Output the (x, y) coordinate of the center of the cell containing the given text.  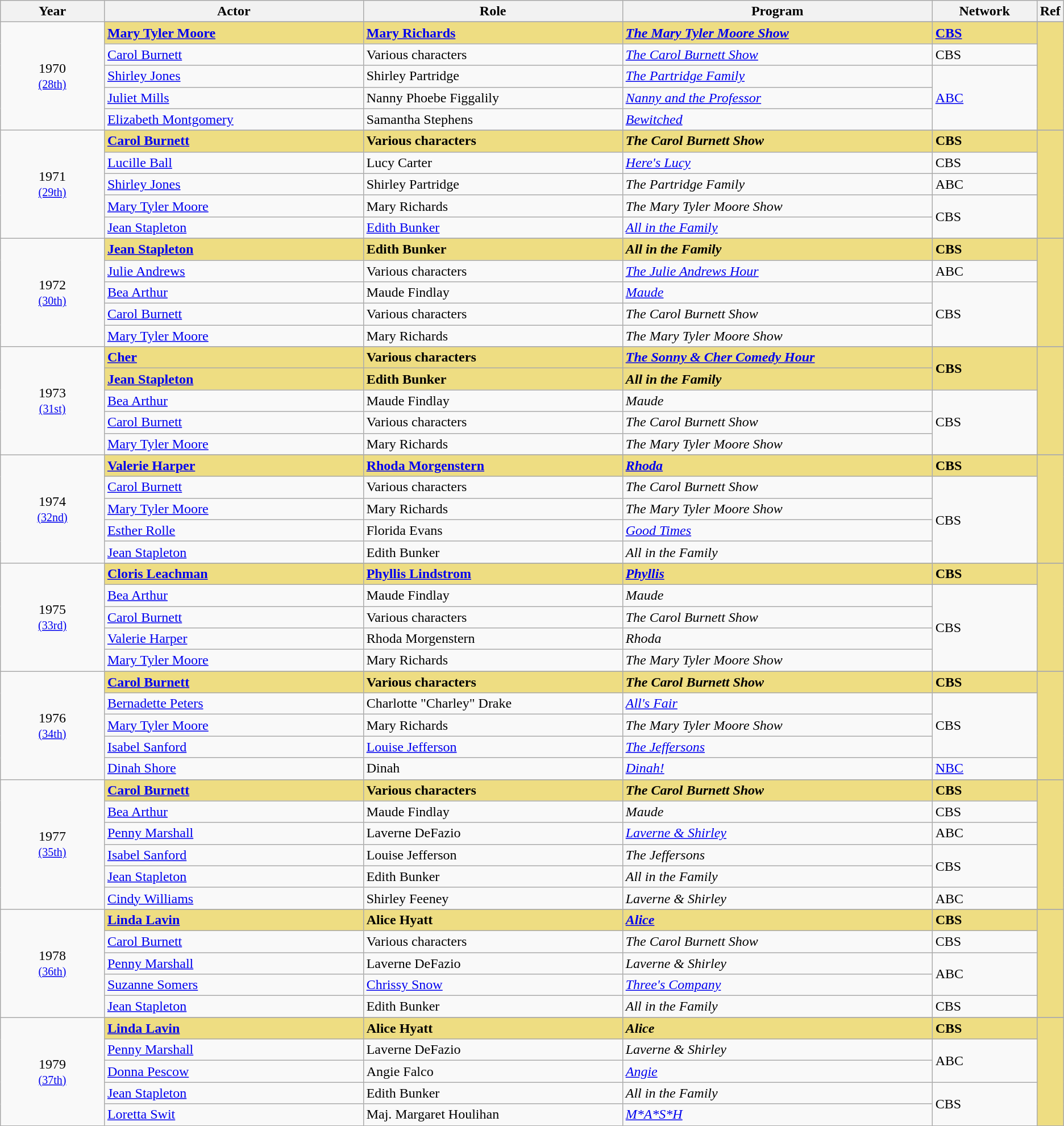
Actor (234, 11)
Loretta Swit (234, 1115)
Lucille Ball (234, 163)
Elizabeth Montgomery (234, 119)
Dinah (493, 768)
Esther Rolle (234, 530)
Nanny and the Professor (778, 98)
Florida Evans (493, 530)
Lucy Carter (493, 163)
Dinah! (778, 768)
Cher (234, 358)
Donna Pescow (234, 1071)
Network (984, 11)
1971 (29th) (52, 184)
1974 (32nd) (52, 509)
1972 (30th) (52, 292)
Program (778, 11)
The Sonny & Cher Comedy Hour (778, 358)
1977 (35th) (52, 844)
M*A*S*H (778, 1115)
Cindy Williams (234, 898)
Dinah Shore (234, 768)
Angie (778, 1071)
1976 (34th) (52, 725)
Samantha Stephens (493, 119)
NBC (984, 768)
Year (52, 11)
Charlotte "Charley" Drake (493, 704)
1978 (36th) (52, 963)
Role (493, 11)
Ref (1050, 11)
1970 (28th) (52, 76)
Bewitched (778, 119)
All's Fair (778, 704)
Bernadette Peters (234, 704)
Phyllis Lindstrom (493, 574)
Phyllis (778, 574)
Julie Andrews (234, 271)
Suzanne Somers (234, 985)
Here's Lucy (778, 163)
Three's Company (778, 985)
Cloris Leachman (234, 574)
Shirley Feeney (493, 898)
1973 (31st) (52, 401)
1975 (33rd) (52, 617)
Chrissy Snow (493, 985)
Nanny Phoebe Figgalily (493, 98)
1979 (37th) (52, 1071)
The Julie Andrews Hour (778, 271)
Juliet Mills (234, 98)
Good Times (778, 530)
Angie Falco (493, 1071)
Maj. Margaret Houlihan (493, 1115)
